Capture the cell that displays the provided text and extract its [X, Y] central coordinate. 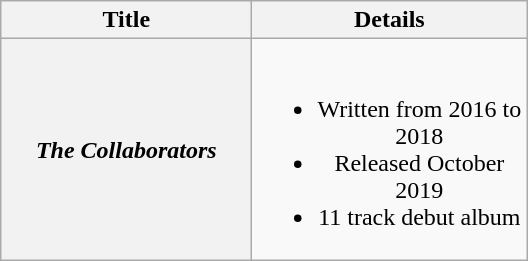
The Collaborators [126, 150]
Title [126, 20]
Written from 2016 to 2018Released October 201911 track debut album [390, 150]
Details [390, 20]
